Capture the cell that displays the provided text and extract its [X, Y] central coordinate. 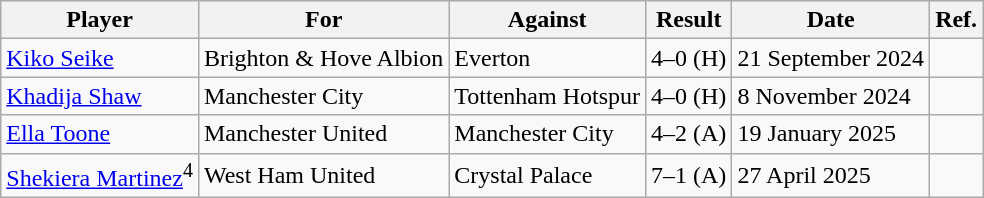
Result [689, 20]
Everton [548, 58]
Brighton & Hove Albion [323, 58]
21 September 2024 [831, 58]
Shekiera Martinez4 [100, 176]
27 April 2025 [831, 176]
Date [831, 20]
For [323, 20]
Crystal Palace [548, 176]
Ella Toone [100, 134]
Tottenham Hotspur [548, 96]
Kiko Seike [100, 58]
Player [100, 20]
Manchester United [323, 134]
West Ham United [323, 176]
Khadija Shaw [100, 96]
Ref. [956, 20]
7–1 (A) [689, 176]
19 January 2025 [831, 134]
8 November 2024 [831, 96]
Against [548, 20]
4–2 (A) [689, 134]
